Identify which cell holds the provided text, then report its [X, Y] central coordinate. 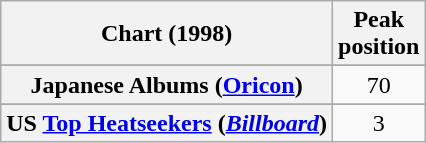
70 [379, 85]
Japanese Albums (Oricon) [167, 85]
Chart (1998) [167, 34]
3 [379, 123]
Peakposition [379, 34]
US Top Heatseekers (Billboard) [167, 123]
